Determine the (X, Y) coordinate at the center of the cell enclosing the given text.  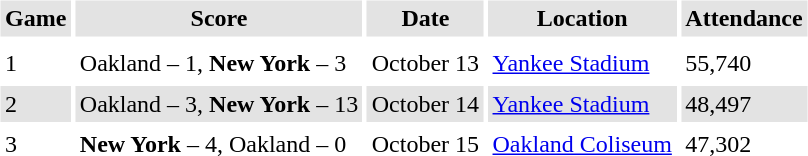
2 (35, 104)
Oakland – 1, New York – 3 (218, 64)
Score (218, 18)
1 (35, 64)
Attendance (744, 18)
Date (425, 18)
Location (582, 18)
October 13 (425, 64)
Oakland – 3, New York – 13 (218, 104)
55,740 (744, 64)
48,497 (744, 104)
Game (35, 18)
October 14 (425, 104)
